Locate the cell with the specified text and output its (x, y) center coordinate. 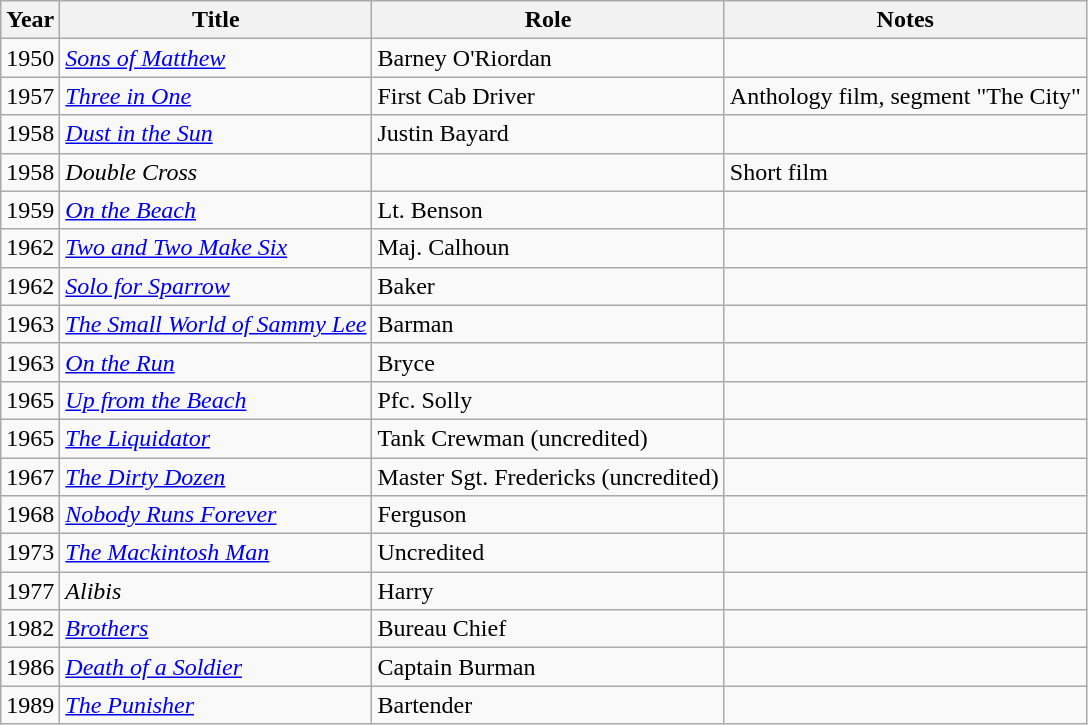
Nobody Runs Forever (216, 515)
Master Sgt. Fredericks (uncredited) (548, 477)
1982 (30, 629)
Lt. Benson (548, 210)
Uncredited (548, 553)
Alibis (216, 591)
First Cab Driver (548, 96)
Death of a Soldier (216, 667)
On the Run (216, 362)
Title (216, 20)
Year (30, 20)
Justin Bayard (548, 134)
Short film (905, 172)
Anthology film, segment "The City" (905, 96)
The Liquidator (216, 438)
Dust in the Sun (216, 134)
Bryce (548, 362)
Role (548, 20)
Pfc. Solly (548, 400)
Bureau Chief (548, 629)
Two and Two Make Six (216, 248)
On the Beach (216, 210)
Three in One (216, 96)
1968 (30, 515)
Maj. Calhoun (548, 248)
Notes (905, 20)
1950 (30, 58)
Barney O'Riordan (548, 58)
The Mackintosh Man (216, 553)
The Small World of Sammy Lee (216, 324)
Tank Crewman (uncredited) (548, 438)
Double Cross (216, 172)
Solo for Sparrow (216, 286)
1967 (30, 477)
1973 (30, 553)
1959 (30, 210)
The Dirty Dozen (216, 477)
Sons of Matthew (216, 58)
Ferguson (548, 515)
Up from the Beach (216, 400)
The Punisher (216, 705)
1989 (30, 705)
Barman (548, 324)
Brothers (216, 629)
Harry (548, 591)
1977 (30, 591)
Captain Burman (548, 667)
1957 (30, 96)
1986 (30, 667)
Baker (548, 286)
Bartender (548, 705)
